Return [x, y] of the center of cell containing provided text 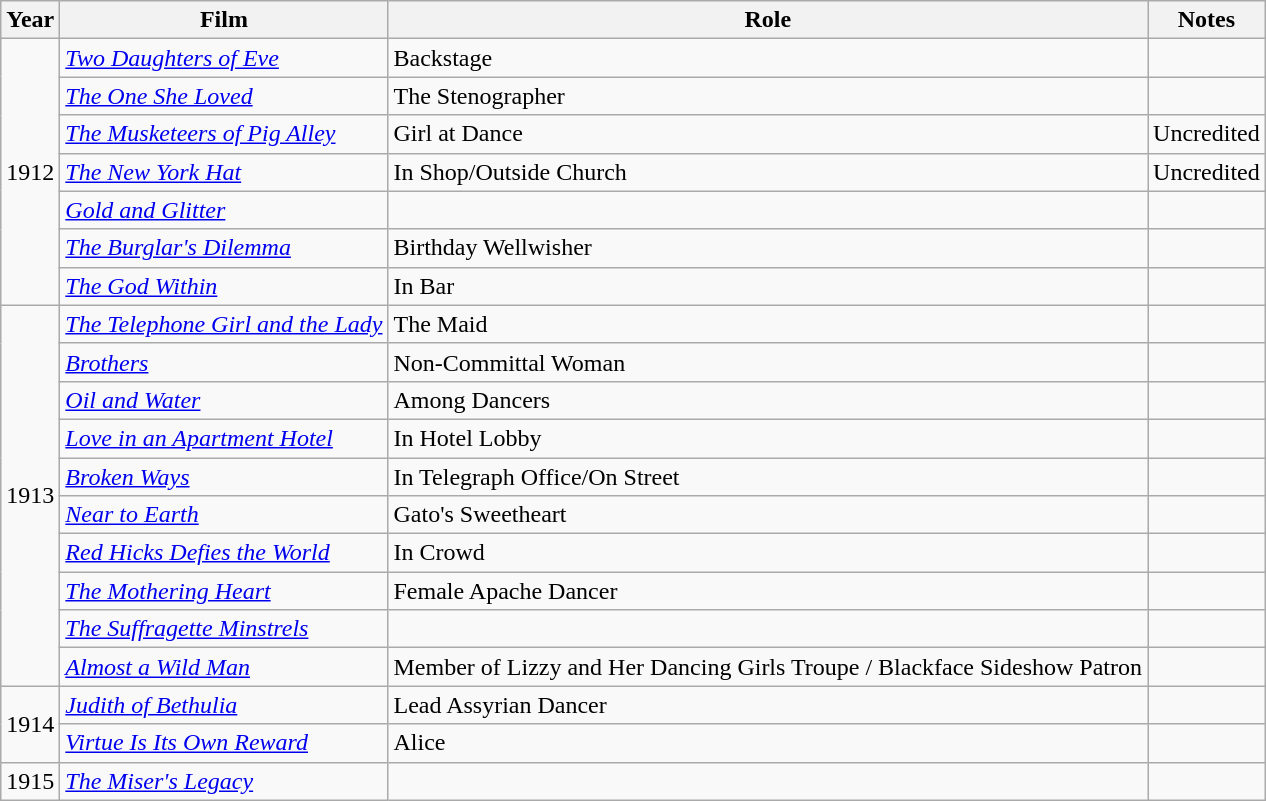
In Shop/Outside Church [768, 172]
The Telephone Girl and the Lady [224, 324]
1915 [30, 781]
The Musketeers of Pig Alley [224, 134]
Lead Assyrian Dancer [768, 705]
Brothers [224, 362]
Oil and Water [224, 400]
The New York Hat [224, 172]
In Hotel Lobby [768, 438]
In Crowd [768, 553]
The God Within [224, 286]
Almost a Wild Man [224, 667]
Love in an Apartment Hotel [224, 438]
Film [224, 20]
Among Dancers [768, 400]
Girl at Dance [768, 134]
Two Daughters of Eve [224, 58]
Near to Earth [224, 515]
1912 [30, 172]
Virtue Is Its Own Reward [224, 743]
1913 [30, 496]
1914 [30, 724]
The Miser's Legacy [224, 781]
In Telegraph Office/On Street [768, 477]
The Mothering Heart [224, 591]
Birthday Wellwisher [768, 248]
The One She Loved [224, 96]
Backstage [768, 58]
Alice [768, 743]
In Bar [768, 286]
Gold and Glitter [224, 210]
Member of Lizzy and Her Dancing Girls Troupe / Blackface Sideshow Patron [768, 667]
The Stenographer [768, 96]
The Suffragette Minstrels [224, 629]
Notes [1207, 20]
Gato's Sweetheart [768, 515]
Red Hicks Defies the World [224, 553]
The Maid [768, 324]
The Burglar's Dilemma [224, 248]
Broken Ways [224, 477]
Non-Committal Woman [768, 362]
Judith of Bethulia [224, 705]
Role [768, 20]
Year [30, 20]
Female Apache Dancer [768, 591]
